Output the [x, y] coordinate of the center of the cell containing the given text.  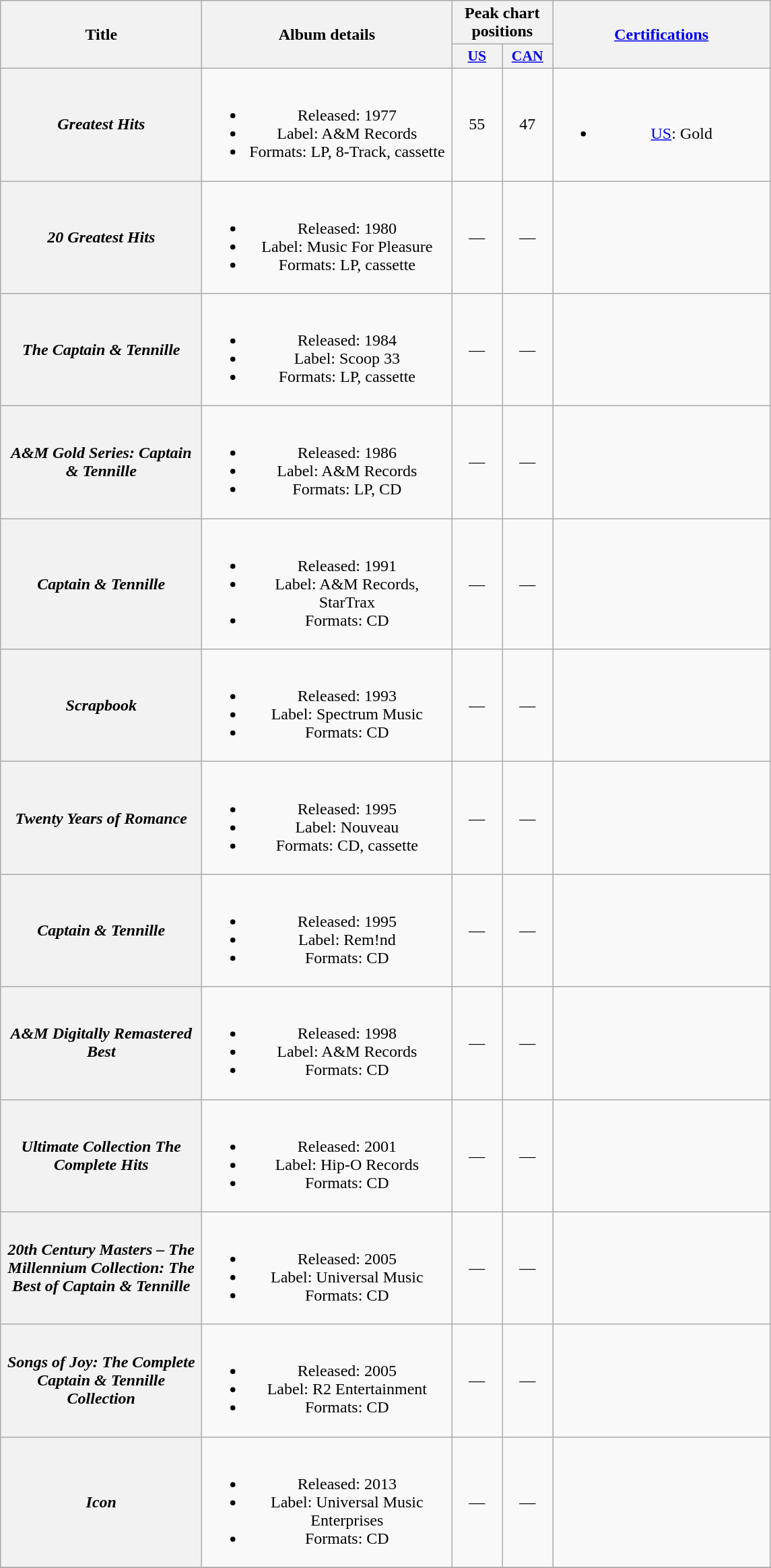
Released: 1998Label: A&M RecordsFormats: CD [327, 1043]
CAN [528, 57]
Peak chart positions [502, 23]
Released: 2001Label: Hip-O RecordsFormats: CD [327, 1156]
Released: 1980Label: Music For PleasureFormats: LP, cassette [327, 237]
A&M Gold Series: Captain & Tennille [101, 462]
Released: 1993Label: Spectrum MusicFormats: CD [327, 706]
47 [528, 124]
Album details [327, 35]
US: Gold [661, 124]
Released: 2005Label: Universal MusicFormats: CD [327, 1268]
Released: 1991Label: A&M Records, StarTraxFormats: CD [327, 584]
Certifications [661, 35]
55 [477, 124]
Scrapbook [101, 706]
The Captain & Tennille [101, 350]
Greatest Hits [101, 124]
Ultimate Collection The Complete Hits [101, 1156]
Icon [101, 1502]
Songs of Joy: The Complete Captain & Tennille Collection [101, 1381]
Title [101, 35]
Released: 1995Label: Rem!ndFormats: CD [327, 931]
Released: 1995Label: NouveauFormats: CD, cassette [327, 818]
US [477, 57]
20 Greatest Hits [101, 237]
A&M Digitally Remastered Best [101, 1043]
Released: 2013Label: Universal Music EnterprisesFormats: CD [327, 1502]
Released: 1986Label: A&M RecordsFormats: LP, CD [327, 462]
Released: 1977Label: A&M RecordsFormats: LP, 8-Track, cassette [327, 124]
Released: 2005Label: R2 EntertainmentFormats: CD [327, 1381]
20th Century Masters – The Millennium Collection: The Best of Captain & Tennille [101, 1268]
Twenty Years of Romance [101, 818]
Released: 1984Label: Scoop 33Formats: LP, cassette [327, 350]
